Search for the cell housing the specified text and yield its (x, y) center coordinate. 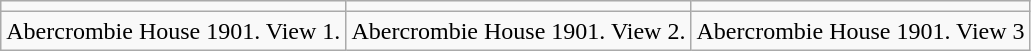
Abercrombie House 1901. View 3 (860, 31)
Abercrombie House 1901. View 2. (518, 31)
Abercrombie House 1901. View 1. (174, 31)
